Find where the given text appears and provide that cell's center as [X, Y] coordinate. 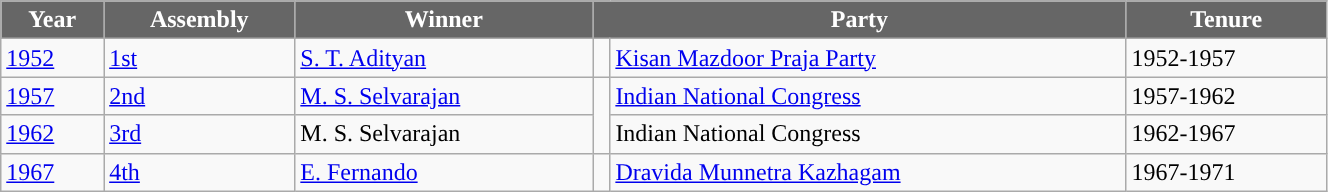
S. T. Adityan [444, 58]
Party [860, 20]
E. Fernando [444, 172]
Dravida Munnetra Kazhagam [868, 172]
1952-1957 [1226, 58]
Winner [444, 20]
1957-1962 [1226, 96]
Year [52, 20]
1st [200, 58]
1962-1967 [1226, 134]
Tenure [1226, 20]
Assembly [200, 20]
1967-1971 [1226, 172]
1962 [52, 134]
4th [200, 172]
1957 [52, 96]
Kisan Mazdoor Praja Party [868, 58]
3rd [200, 134]
1952 [52, 58]
2nd [200, 96]
1967 [52, 172]
